Capture the cell that displays the provided text and extract its [X, Y] central coordinate. 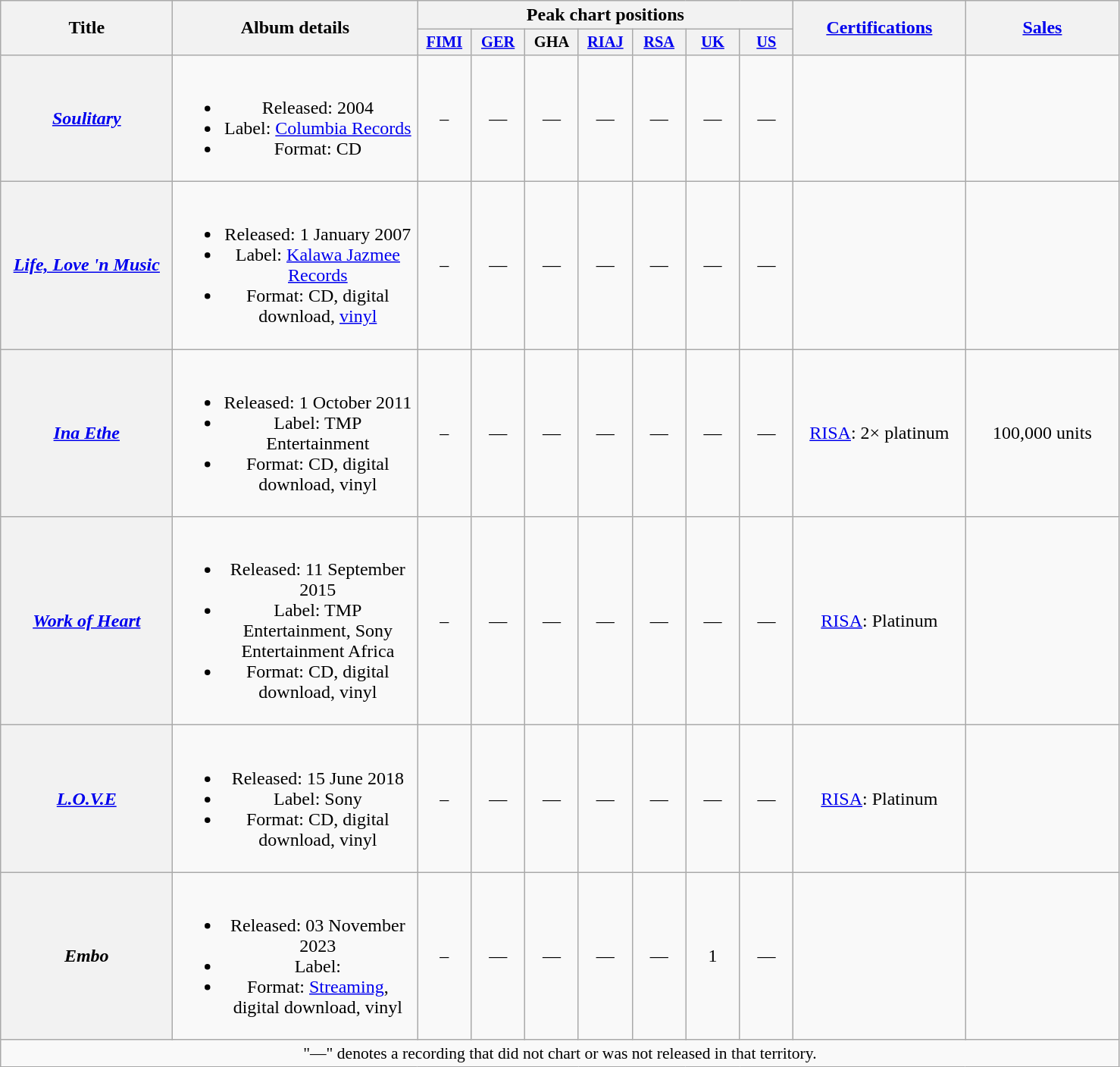
1 [712, 956]
L.O.V.E [86, 799]
RISA: 2× platinum [879, 433]
GHA [552, 42]
Ina Ethe [86, 433]
100,000 units [1043, 433]
Released: 1 January 2007Label: Kalawa Jazmee RecordsFormat: CD, digital download, vinyl [296, 265]
RSA [659, 42]
Soulitary [86, 118]
GER [499, 42]
Embo [86, 956]
Life, Love 'n Music [86, 265]
Peak chart positions [605, 15]
Released: 1 October 2011Label: TMP EntertainmentFormat: CD, digital download, vinyl [296, 433]
FIMI [444, 42]
Sales [1043, 28]
Title [86, 28]
UK [712, 42]
Released: 2004Label: Columbia RecordsFormat: CD [296, 118]
US [767, 42]
Released: 03 November 2023Label:Format: Streaming, digital download, vinyl [296, 956]
"—" denotes a recording that did not chart or was not released in that territory. [560, 1053]
Album details [296, 28]
Released: 11 September 2015Label: TMP Entertainment, Sony Entertainment AfricaFormat: CD, digital download, vinyl [296, 621]
RIAJ [605, 42]
Certifications [879, 28]
Released: 15 June 2018Label: SonyFormat: CD, digital download, vinyl [296, 799]
Work of Heart [86, 621]
